Provide the [X, Y] coordinate of the cell's center where the given text is located.  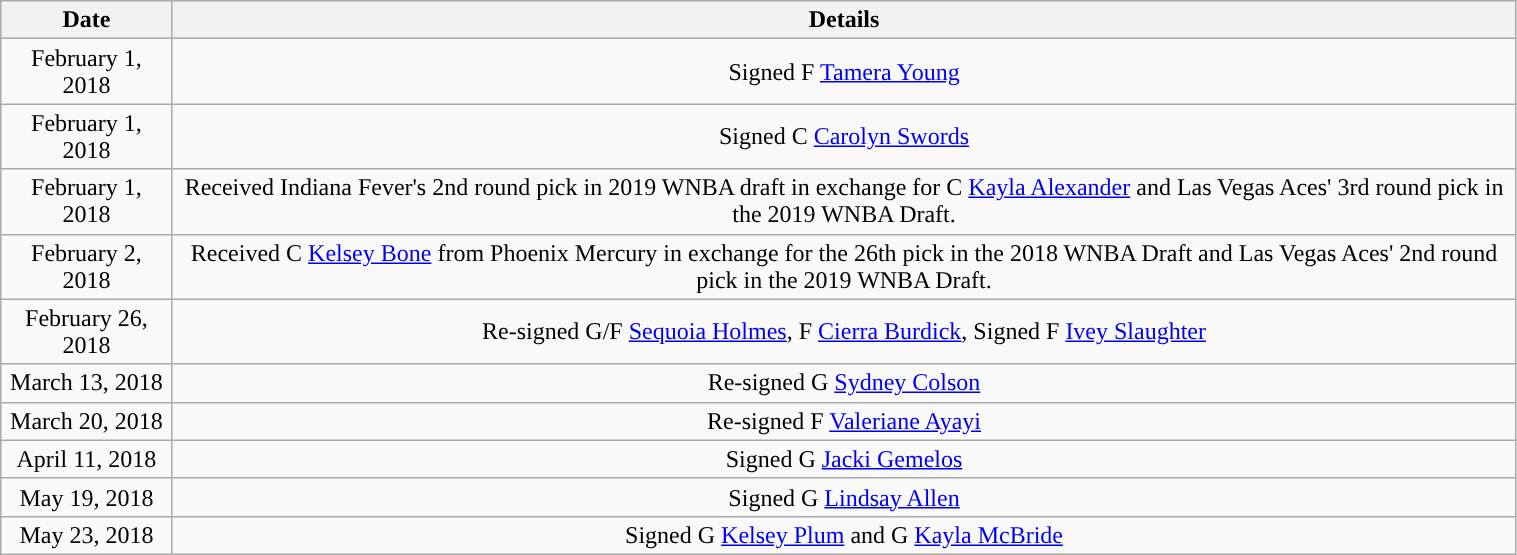
Date [86, 20]
May 23, 2018 [86, 535]
Re-signed G Sydney Colson [844, 383]
Details [844, 20]
Signed G Kelsey Plum and G Kayla McBride [844, 535]
Signed G Lindsay Allen [844, 497]
Re-signed G/F Sequoia Holmes, F Cierra Burdick, Signed F Ivey Slaughter [844, 332]
Signed C Carolyn Swords [844, 136]
May 19, 2018 [86, 497]
Signed F Tamera Young [844, 72]
February 26, 2018 [86, 332]
February 2, 2018 [86, 266]
Signed G Jacki Gemelos [844, 459]
Re-signed F Valeriane Ayayi [844, 421]
March 13, 2018 [86, 383]
April 11, 2018 [86, 459]
March 20, 2018 [86, 421]
